From the cell containing the given text, extract its center point as (X, Y) coordinate. 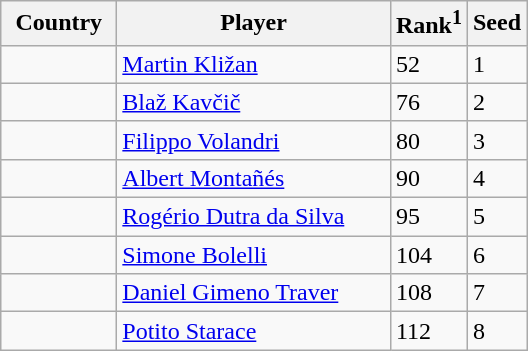
108 (428, 293)
Seed (496, 24)
7 (496, 293)
Martin Kližan (254, 64)
76 (428, 102)
Albert Montañés (254, 178)
Potito Starace (254, 331)
1 (496, 64)
Country (59, 24)
4 (496, 178)
112 (428, 331)
95 (428, 217)
80 (428, 140)
Player (254, 24)
Filippo Volandri (254, 140)
8 (496, 331)
52 (428, 64)
Rogério Dutra da Silva (254, 217)
3 (496, 140)
Daniel Gimeno Traver (254, 293)
Rank1 (428, 24)
5 (496, 217)
2 (496, 102)
6 (496, 255)
Simone Bolelli (254, 255)
90 (428, 178)
Blaž Kavčič (254, 102)
104 (428, 255)
